Determine the (X, Y) coordinate at the center of the cell enclosing the given text.  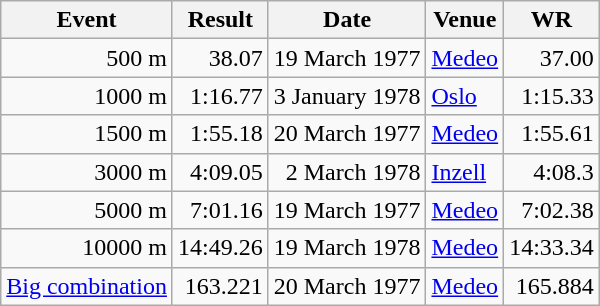
163.221 (220, 286)
Date (347, 20)
4:08.3 (552, 172)
Event (87, 20)
14:49.26 (220, 248)
Inzell (465, 172)
1:15.33 (552, 96)
1:55.18 (220, 134)
1000 m (87, 96)
7:01.16 (220, 210)
1:55.61 (552, 134)
4:09.05 (220, 172)
Oslo (465, 96)
1:16.77 (220, 96)
37.00 (552, 58)
3 January 1978 (347, 96)
3000 m (87, 172)
7:02.38 (552, 210)
165.884 (552, 286)
38.07 (220, 58)
500 m (87, 58)
Big combination (87, 286)
14:33.34 (552, 248)
5000 m (87, 210)
10000 m (87, 248)
1500 m (87, 134)
Venue (465, 20)
Result (220, 20)
WR (552, 20)
19 March 1978 (347, 248)
2 March 1978 (347, 172)
